Return (x, y) of the center of cell containing provided text 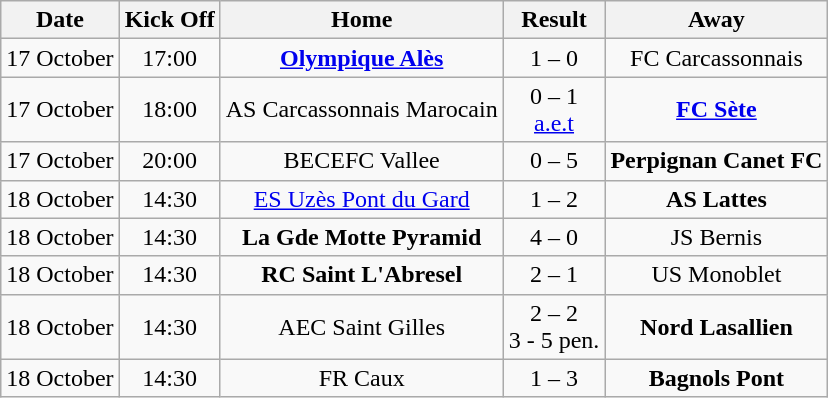
FC Sète (716, 110)
FC Carcassonnais (716, 58)
Nord Lasallien (716, 326)
1 – 3 (554, 378)
Olympique Alès (362, 58)
FR Caux (362, 378)
0 – 1 a.e.t (554, 110)
Result (554, 20)
Home (362, 20)
Date (60, 20)
Bagnols Pont (716, 378)
La Gde Motte Pyramid (362, 237)
2 – 1 (554, 275)
ES Uzès Pont du Gard (362, 199)
17:00 (170, 58)
Perpignan Canet FC (716, 161)
1 – 2 (554, 199)
2 – 2 3 - 5 pen. (554, 326)
BECEFC Vallee (362, 161)
AS Lattes (716, 199)
4 – 0 (554, 237)
20:00 (170, 161)
US Monoblet (716, 275)
Kick Off (170, 20)
AS Carcassonnais Marocain (362, 110)
18:00 (170, 110)
AEC Saint Gilles (362, 326)
RC Saint L'Abresel (362, 275)
1 – 0 (554, 58)
Away (716, 20)
JS Bernis (716, 237)
0 – 5 (554, 161)
